Return (X, Y) of the center of cell containing provided text 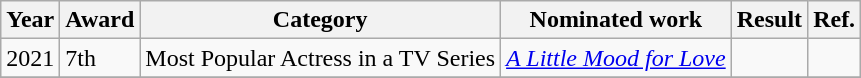
Result (769, 20)
Year (30, 20)
2021 (30, 58)
7th (100, 58)
Nominated work (616, 20)
Ref. (834, 20)
A Little Mood for Love (616, 58)
Award (100, 20)
Most Popular Actress in a TV Series (320, 58)
Category (320, 20)
